Determine the [X, Y] coordinate at the center of the cell enclosing the given text.  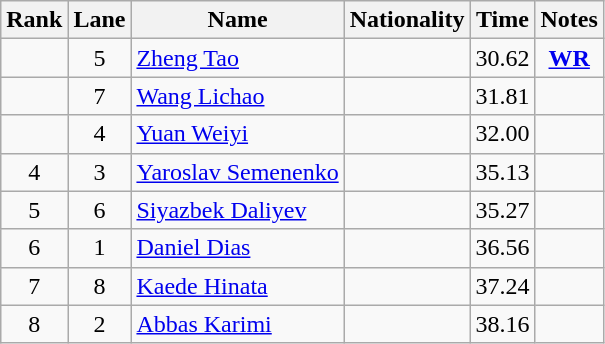
30.62 [502, 58]
36.56 [502, 248]
35.27 [502, 210]
Siyazbek Daliyev [238, 210]
Rank [34, 20]
2 [100, 324]
Daniel Dias [238, 248]
Abbas Karimi [238, 324]
Lane [100, 20]
37.24 [502, 286]
38.16 [502, 324]
35.13 [502, 172]
Wang Lichao [238, 96]
Nationality [407, 20]
Yaroslav Semenenko [238, 172]
Notes [569, 20]
Name [238, 20]
32.00 [502, 134]
Kaede Hinata [238, 286]
WR [569, 58]
3 [100, 172]
Yuan Weiyi [238, 134]
1 [100, 248]
Time [502, 20]
Zheng Tao [238, 58]
31.81 [502, 96]
